Search for the cell housing the specified text and yield its [x, y] center coordinate. 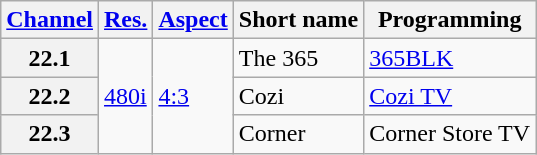
22.3 [50, 134]
480i [126, 96]
Short name [298, 20]
Aspect [193, 20]
Programming [450, 20]
22.2 [50, 96]
Res. [126, 20]
Channel [50, 20]
Corner Store TV [450, 134]
The 365 [298, 58]
Corner [298, 134]
4:3 [193, 96]
Cozi TV [450, 96]
365BLK [450, 58]
22.1 [50, 58]
Cozi [298, 96]
